Capture the cell that displays the provided text and extract its [x, y] central coordinate. 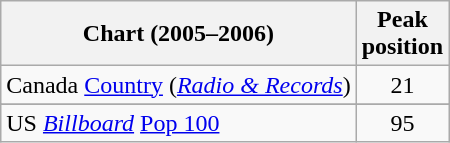
95 [402, 123]
US Billboard Pop 100 [178, 123]
Chart (2005–2006) [178, 34]
Peakposition [402, 34]
21 [402, 85]
Canada Country (Radio & Records) [178, 85]
